Output the [X, Y] coordinate of the center of the cell containing the given text.  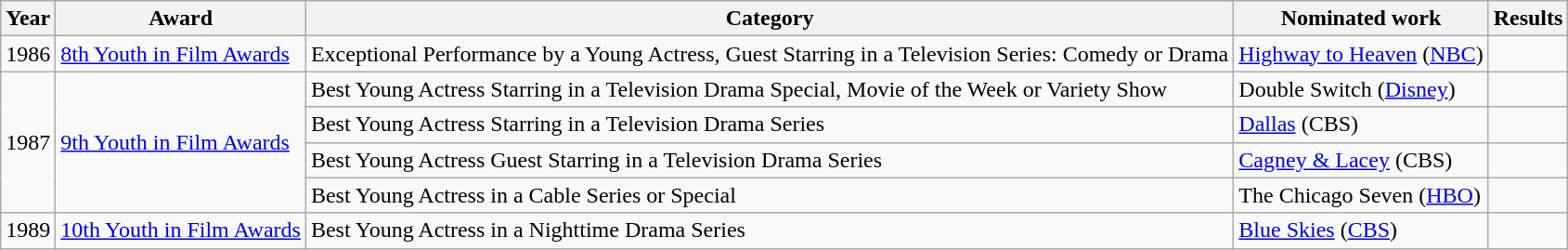
8th Youth in Film Awards [181, 54]
Best Young Actress in a Cable Series or Special [769, 195]
Dallas (CBS) [1361, 125]
1987 [28, 142]
Cagney & Lacey (CBS) [1361, 160]
Category [769, 19]
10th Youth in Film Awards [181, 230]
Best Young Actress Starring in a Television Drama Series [769, 125]
Blue Skies (CBS) [1361, 230]
Results [1528, 19]
Best Young Actress Starring in a Television Drama Special, Movie of the Week or Variety Show [769, 89]
Best Young Actress Guest Starring in a Television Drama Series [769, 160]
The Chicago Seven (HBO) [1361, 195]
Highway to Heaven (NBC) [1361, 54]
1986 [28, 54]
Double Switch (Disney) [1361, 89]
Award [181, 19]
Best Young Actress in a Nighttime Drama Series [769, 230]
9th Youth in Film Awards [181, 142]
Nominated work [1361, 19]
Year [28, 19]
1989 [28, 230]
Exceptional Performance by a Young Actress, Guest Starring in a Television Series: Comedy or Drama [769, 54]
